Locate the cell with the specified text and output its (X, Y) center coordinate. 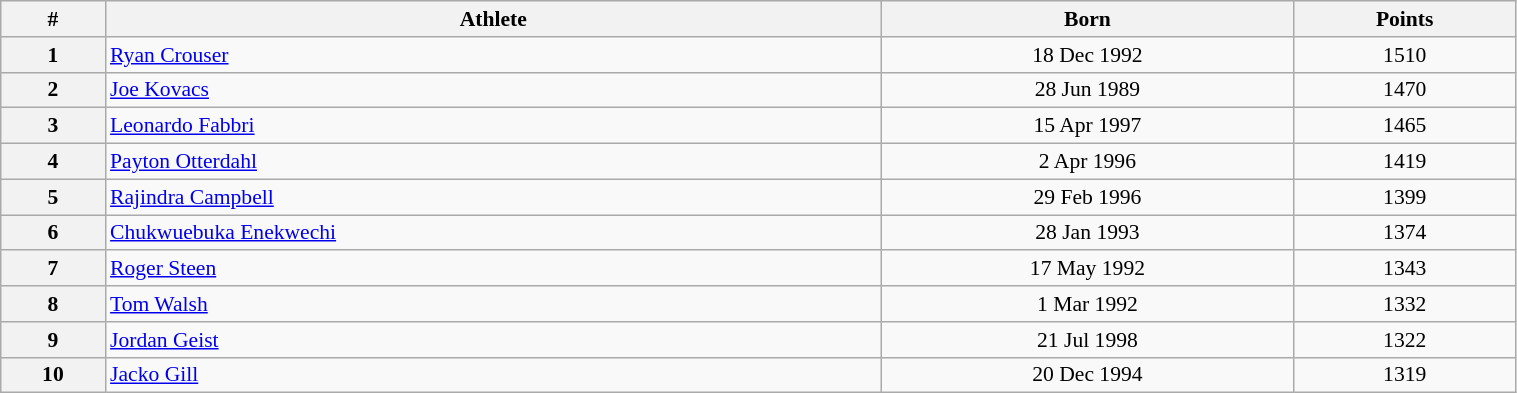
# (53, 19)
Jordan Geist (493, 340)
Rajindra Campbell (493, 197)
1332 (1404, 304)
1 Mar 1992 (1087, 304)
1 (53, 55)
1470 (1404, 90)
Athlete (493, 19)
1322 (1404, 340)
8 (53, 304)
3 (53, 126)
17 May 1992 (1087, 269)
Leonardo Fabbri (493, 126)
15 Apr 1997 (1087, 126)
6 (53, 233)
5 (53, 197)
18 Dec 1992 (1087, 55)
7 (53, 269)
2 (53, 90)
Joe Kovacs (493, 90)
1374 (1404, 233)
10 (53, 375)
Ryan Crouser (493, 55)
Points (1404, 19)
1319 (1404, 375)
Tom Walsh (493, 304)
4 (53, 162)
28 Jun 1989 (1087, 90)
Jacko Gill (493, 375)
2 Apr 1996 (1087, 162)
1510 (1404, 55)
Born (1087, 19)
9 (53, 340)
28 Jan 1993 (1087, 233)
21 Jul 1998 (1087, 340)
Payton Otterdahl (493, 162)
Roger Steen (493, 269)
1343 (1404, 269)
20 Dec 1994 (1087, 375)
1465 (1404, 126)
1419 (1404, 162)
1399 (1404, 197)
Chukwuebuka Enekwechi (493, 233)
29 Feb 1996 (1087, 197)
